Find where the given text appears and provide that cell's center as (X, Y) coordinate. 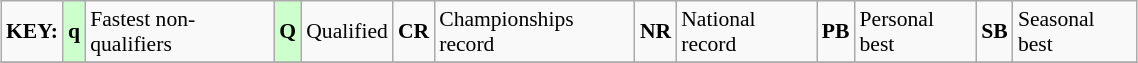
Seasonal best (1075, 32)
SB (994, 32)
Q (288, 32)
Qualified (347, 32)
CR (414, 32)
KEY: (32, 32)
National record (746, 32)
Fastest non-qualifiers (180, 32)
NR (656, 32)
Personal best (916, 32)
Championships record (534, 32)
q (74, 32)
PB (836, 32)
